Detect which cell encompasses the target text, then output its (x, y) center coordinate. 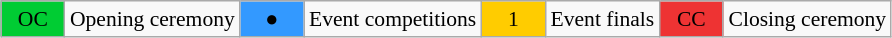
Event finals (602, 19)
OC (33, 19)
1 (513, 19)
● (272, 19)
Opening ceremony (152, 19)
CC (691, 19)
Event competitions (392, 19)
Closing ceremony (807, 19)
